Extract the (x, y) coordinate from the center of the cell holding the provided text.  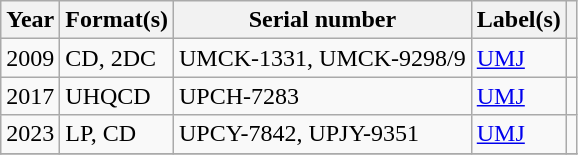
UMCK-1331, UMCK-9298/9 (323, 58)
Format(s) (117, 20)
2023 (30, 134)
LP, CD (117, 134)
UPCY-7842, UPJY-9351 (323, 134)
CD, 2DC (117, 58)
Label(s) (518, 20)
Year (30, 20)
2009 (30, 58)
UHQCD (117, 96)
Serial number (323, 20)
UPCH-7283 (323, 96)
2017 (30, 96)
